Detect which cell encompasses the target text, then output its [x, y] center coordinate. 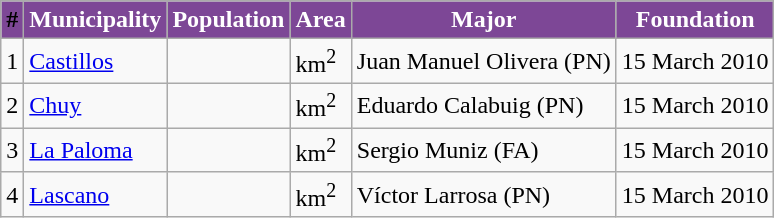
# [12, 20]
Eduardo Calabuig (PN) [484, 106]
Population [228, 20]
Víctor Larrosa (PN) [484, 194]
Lascano [96, 194]
Juan Manuel Olivera (PN) [484, 62]
Area [320, 20]
Major [484, 20]
2 [12, 106]
Foundation [695, 20]
1 [12, 62]
Sergio Muniz (FA) [484, 150]
4 [12, 194]
Municipality [96, 20]
La Paloma [96, 150]
Chuy [96, 106]
Castillos [96, 62]
3 [12, 150]
